For the text-containing cell, return its midpoint in [X, Y] coordinate format. 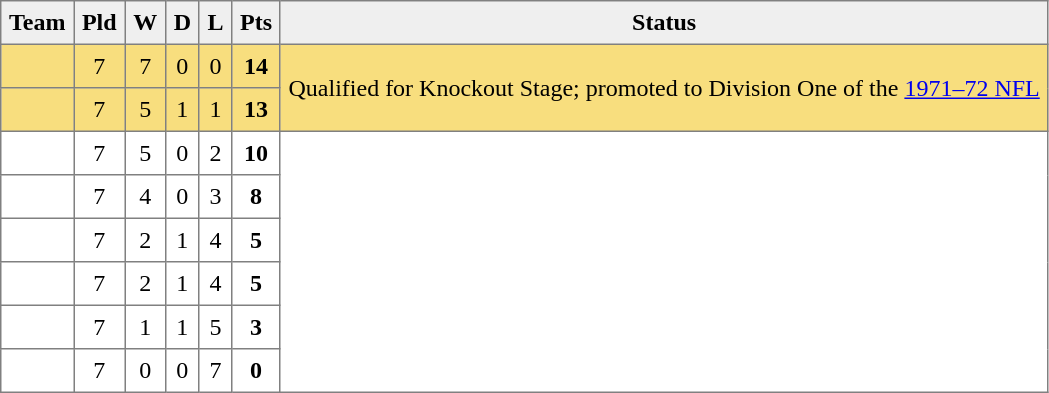
13 [256, 110]
10 [256, 153]
Status [664, 23]
Pts [256, 23]
Pld [100, 23]
D [182, 23]
8 [256, 197]
Qualified for Knockout Stage; promoted to Division One of the 1971–72 NFL [664, 88]
L [216, 23]
Team [38, 23]
14 [256, 66]
W [145, 23]
